Scan for the cell matching the given text and deliver its (x, y) coordinate at center. 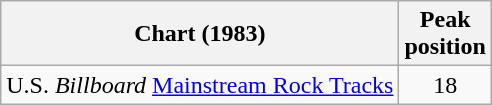
18 (445, 85)
U.S. Billboard Mainstream Rock Tracks (200, 85)
Peakposition (445, 34)
Chart (1983) (200, 34)
